Capture the cell that displays the provided text and extract its [x, y] central coordinate. 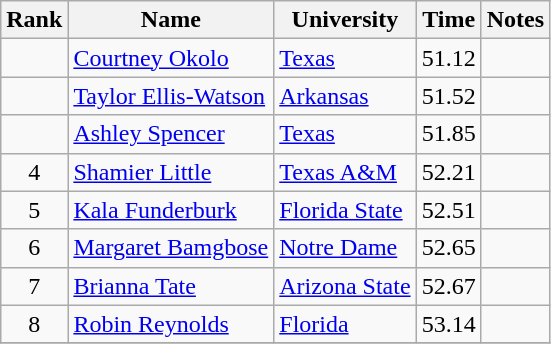
51.85 [448, 134]
52.51 [448, 210]
52.21 [448, 172]
51.52 [448, 96]
52.65 [448, 248]
University [345, 20]
Time [448, 20]
5 [34, 210]
Ashley Spencer [171, 134]
8 [34, 324]
6 [34, 248]
Notes [515, 20]
4 [34, 172]
Notre Dame [345, 248]
Robin Reynolds [171, 324]
53.14 [448, 324]
Brianna Tate [171, 286]
Margaret Bamgbose [171, 248]
52.67 [448, 286]
Texas A&M [345, 172]
Rank [34, 20]
Arkansas [345, 96]
Name [171, 20]
Florida State [345, 210]
Courtney Okolo [171, 58]
Shamier Little [171, 172]
Kala Funderburk [171, 210]
7 [34, 286]
Taylor Ellis-Watson [171, 96]
51.12 [448, 58]
Arizona State [345, 286]
Florida [345, 324]
